Extract the [x, y] coordinate from the center of the cell holding the provided text.  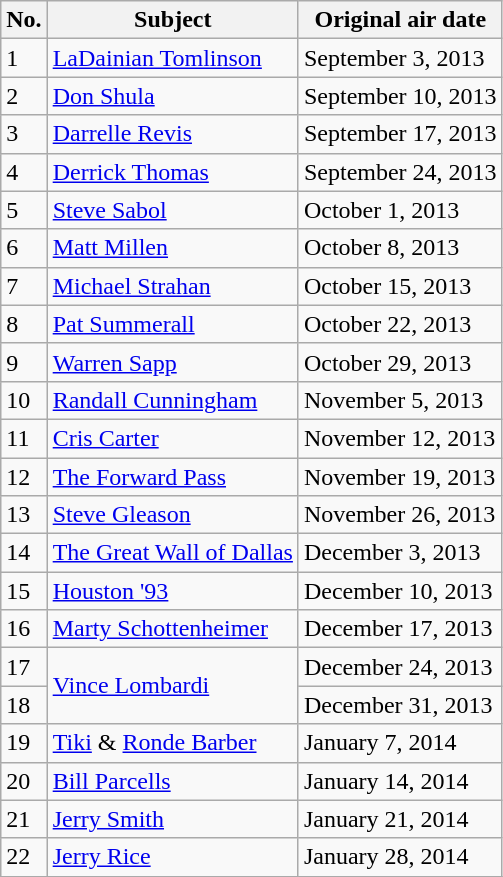
October 15, 2013 [400, 286]
21 [24, 819]
Bill Parcells [172, 781]
Houston '93 [172, 591]
Marty Schottenheimer [172, 629]
20 [24, 781]
Randall Cunningham [172, 400]
October 22, 2013 [400, 324]
October 1, 2013 [400, 210]
Matt Millen [172, 248]
December 17, 2013 [400, 629]
September 17, 2013 [400, 134]
Darrelle Revis [172, 134]
Steve Gleason [172, 515]
6 [24, 248]
The Forward Pass [172, 477]
22 [24, 857]
10 [24, 400]
December 3, 2013 [400, 553]
17 [24, 667]
November 5, 2013 [400, 400]
January 7, 2014 [400, 743]
November 19, 2013 [400, 477]
January 14, 2014 [400, 781]
Tiki & Ronde Barber [172, 743]
The Great Wall of Dallas [172, 553]
No. [24, 20]
9 [24, 362]
December 24, 2013 [400, 667]
11 [24, 438]
LaDainian Tomlinson [172, 58]
18 [24, 705]
13 [24, 515]
December 10, 2013 [400, 591]
1 [24, 58]
3 [24, 134]
19 [24, 743]
October 8, 2013 [400, 248]
November 12, 2013 [400, 438]
Pat Summerall [172, 324]
Cris Carter [172, 438]
Derrick Thomas [172, 172]
Jerry Smith [172, 819]
Warren Sapp [172, 362]
September 10, 2013 [400, 96]
4 [24, 172]
Don Shula [172, 96]
15 [24, 591]
Vince Lombardi [172, 686]
December 31, 2013 [400, 705]
14 [24, 553]
2 [24, 96]
January 28, 2014 [400, 857]
September 24, 2013 [400, 172]
October 29, 2013 [400, 362]
8 [24, 324]
7 [24, 286]
Steve Sabol [172, 210]
November 26, 2013 [400, 515]
Michael Strahan [172, 286]
Original air date [400, 20]
January 21, 2014 [400, 819]
16 [24, 629]
Jerry Rice [172, 857]
12 [24, 477]
Subject [172, 20]
5 [24, 210]
September 3, 2013 [400, 58]
